Identify which cell holds the provided text, then report its (x, y) central coordinate. 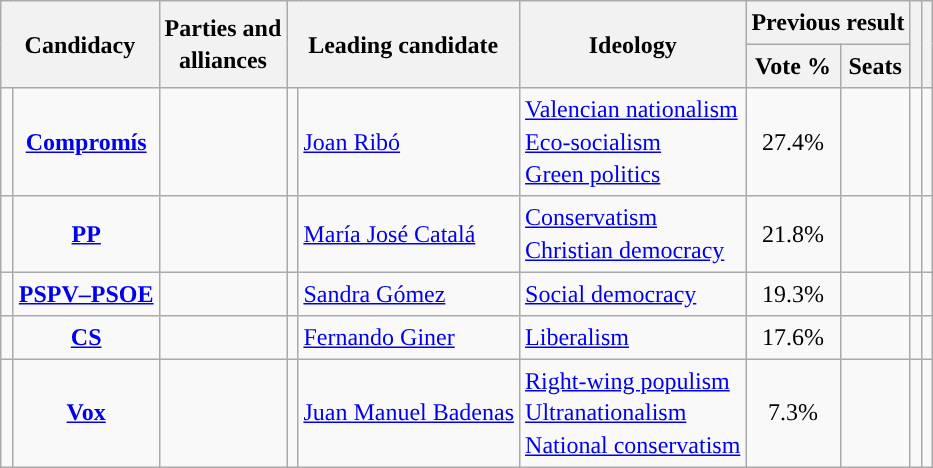
Seats (875, 66)
Fernando Giner (409, 336)
PP (86, 234)
Vote % (793, 66)
21.8% (793, 234)
7.3% (793, 413)
17.6% (793, 336)
Vox (86, 413)
Liberalism (633, 336)
Parties andalliances (223, 44)
Joan Ribó (409, 142)
Right-wing populismUltranationalismNational conservatism (633, 413)
19.3% (793, 294)
Valencian nationalismEco-socialismGreen politics (633, 142)
Previous result (828, 22)
Social democracy (633, 294)
ConservatismChristian democracy (633, 234)
Leading candidate (404, 44)
Compromís (86, 142)
PSPV–PSOE (86, 294)
CS (86, 336)
María José Catalá (409, 234)
27.4% (793, 142)
Ideology (633, 44)
Candidacy (80, 44)
Sandra Gómez (409, 294)
Juan Manuel Badenas (409, 413)
